Pinpoint the cell where the given text exists, returning its (x, y) midpoint coordinate. 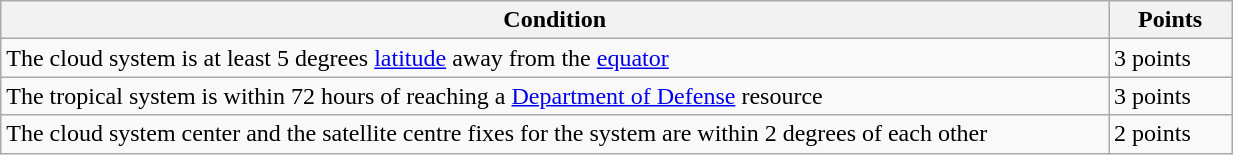
The cloud system center and the satellite centre fixes for the system are within 2 degrees of each other (555, 134)
Points (1170, 20)
The cloud system is at least 5 degrees latitude away from the equator (555, 58)
The tropical system is within 72 hours of reaching a Department of Defense resource (555, 96)
2 points (1170, 134)
Condition (555, 20)
